Detect which cell encompasses the target text, then output its (x, y) center coordinate. 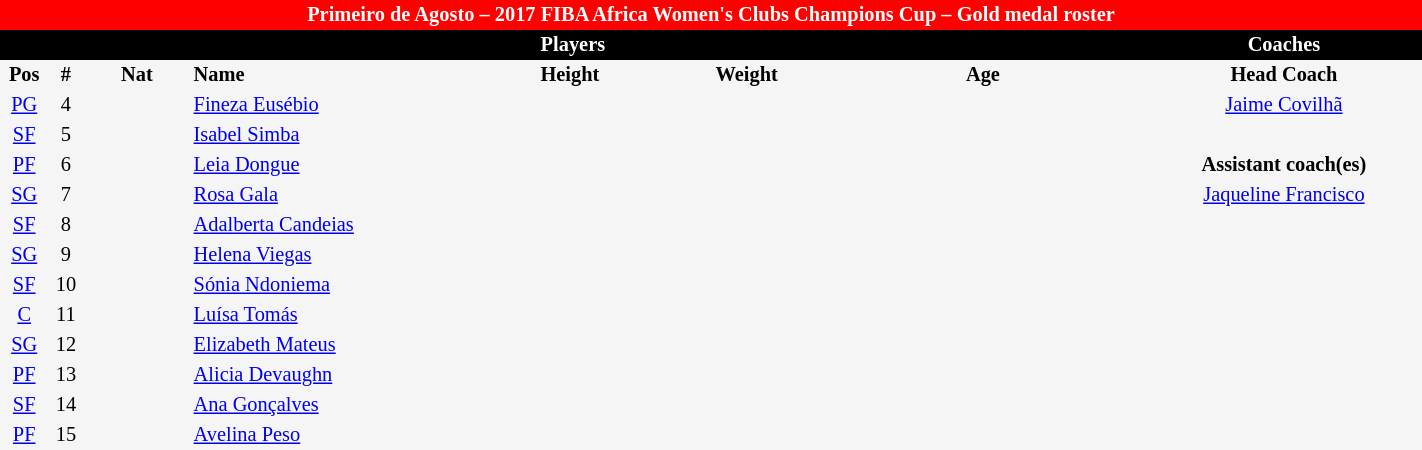
Nat (136, 75)
Head Coach (1284, 75)
Jaime Covilhã (1284, 105)
Coaches (1284, 45)
15 (66, 435)
13 (66, 375)
Height (570, 75)
7 (66, 195)
Alicia Devaughn (329, 375)
4 (66, 105)
5 (66, 135)
Weight (746, 75)
Leia Dongue (329, 165)
Elizabeth Mateus (329, 345)
Players (573, 45)
Sónia Ndoniema (329, 285)
Ana Gonçalves (329, 405)
PG (24, 105)
Primeiro de Agosto – 2017 FIBA Africa Women's Clubs Champions Cup – Gold medal roster (711, 15)
14 (66, 405)
6 (66, 165)
Fineza Eusébio (329, 105)
8 (66, 225)
Assistant coach(es) (1284, 165)
C (24, 315)
Jaqueline Francisco (1284, 195)
Isabel Simba (329, 135)
Pos (24, 75)
12 (66, 345)
Name (329, 75)
Age (983, 75)
Adalberta Candeias (329, 225)
Rosa Gala (329, 195)
9 (66, 255)
Helena Viegas (329, 255)
# (66, 75)
10 (66, 285)
11 (66, 315)
Luísa Tomás (329, 315)
Avelina Peso (329, 435)
